Pinpoint the cell where the given text exists, returning its (x, y) midpoint coordinate. 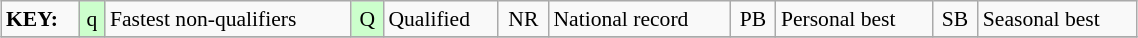
Seasonal best (1058, 19)
KEY: (40, 19)
Q (367, 19)
SB (955, 19)
PB (753, 19)
q (92, 19)
National record (639, 19)
Qualified (440, 19)
Personal best (854, 19)
Fastest non-qualifiers (228, 19)
NR (523, 19)
